For the text-containing cell, return its midpoint in (X, Y) coordinate format. 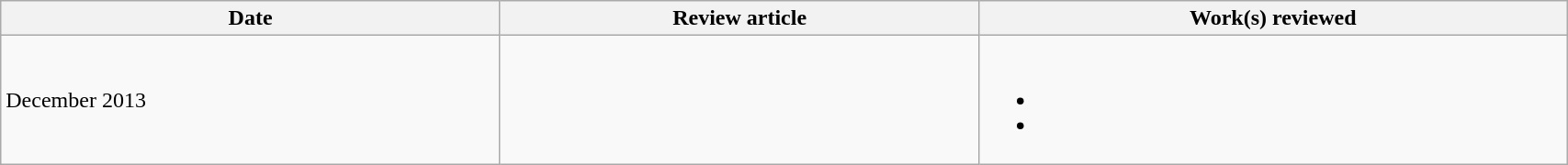
Date (251, 18)
December 2013 (251, 100)
Review article (739, 18)
Work(s) reviewed (1273, 18)
